Find where the given text appears and provide that cell's center as (X, Y) coordinate. 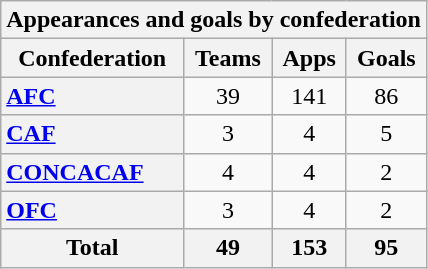
39 (228, 96)
86 (386, 96)
Teams (228, 58)
49 (228, 248)
AFC (92, 96)
5 (386, 134)
CONCACAF (92, 172)
Appearances and goals by confederation (214, 20)
95 (386, 248)
CAF (92, 134)
Goals (386, 58)
Confederation (92, 58)
153 (309, 248)
Apps (309, 58)
OFC (92, 210)
141 (309, 96)
Total (92, 248)
